Detect which cell encompasses the target text, then output its (x, y) center coordinate. 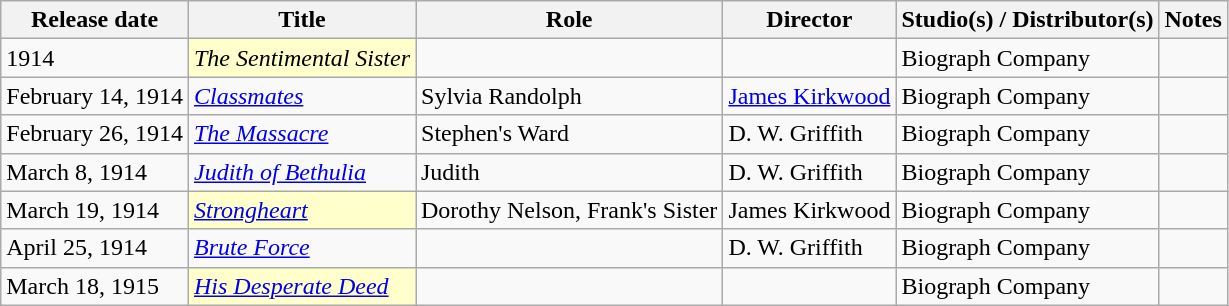
The Sentimental Sister (302, 58)
Title (302, 20)
February 14, 1914 (95, 96)
His Desperate Deed (302, 286)
Dorothy Nelson, Frank's Sister (570, 210)
Classmates (302, 96)
March 18, 1915 (95, 286)
Strongheart (302, 210)
Stephen's Ward (570, 134)
1914 (95, 58)
Sylvia Randolph (570, 96)
March 19, 1914 (95, 210)
Judith (570, 172)
The Massacre (302, 134)
Director (810, 20)
March 8, 1914 (95, 172)
April 25, 1914 (95, 248)
Notes (1193, 20)
Judith of Bethulia (302, 172)
Brute Force (302, 248)
Studio(s) / Distributor(s) (1028, 20)
Release date (95, 20)
February 26, 1914 (95, 134)
Role (570, 20)
